Return (X, Y) of the center of cell containing provided text 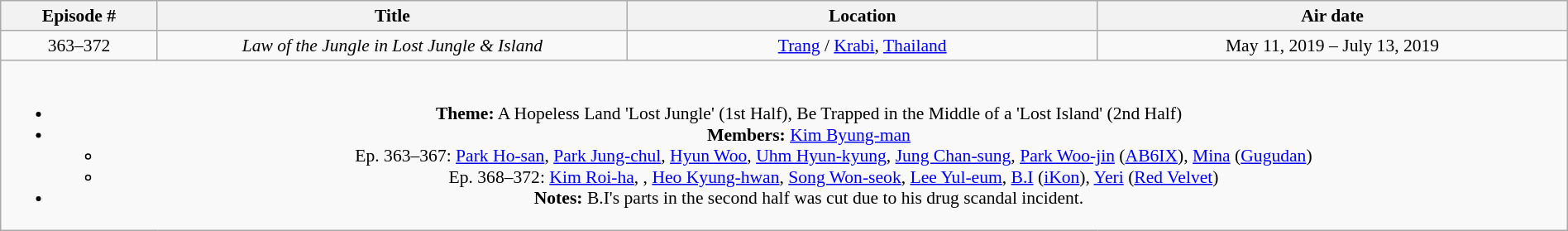
Air date (1332, 16)
Location (863, 16)
May 11, 2019 – July 13, 2019 (1332, 46)
Title (392, 16)
Trang / Krabi, Thailand (863, 46)
Law of the Jungle in Lost Jungle & Island (392, 46)
363–372 (79, 46)
Episode # (79, 16)
